Search for the cell housing the specified text and yield its [x, y] center coordinate. 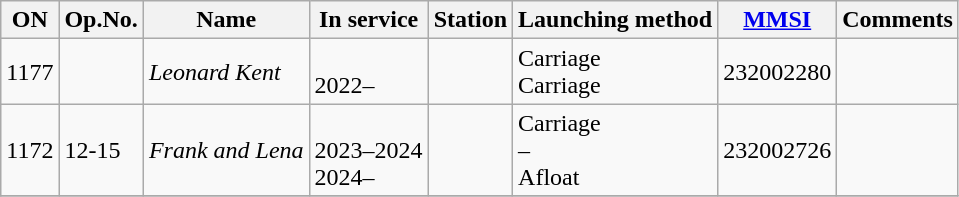
1177 [30, 72]
In service [368, 20]
232002726 [778, 150]
2022– [368, 72]
Name [226, 20]
12-15 [101, 150]
Station [470, 20]
Carriage–Afloat [616, 150]
MMSI [778, 20]
Leonard Kent [226, 72]
1172 [30, 150]
ON [30, 20]
232002280 [778, 72]
Op.No. [101, 20]
Frank and Lena [226, 150]
Comments [898, 20]
2023–20242024– [368, 150]
Launching method [616, 20]
CarriageCarriage [616, 72]
